Extract the [X, Y] coordinate from the center of the cell holding the provided text.  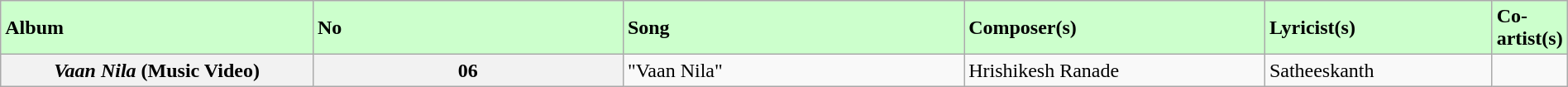
"Vaan Nila" [793, 70]
Satheeskanth [1378, 70]
Co-artist(s) [1530, 28]
Composer(s) [1115, 28]
Song [793, 28]
Hrishikesh Ranade [1115, 70]
Vaan Nila (Music Video) [157, 70]
No [468, 28]
Lyricist(s) [1378, 28]
06 [468, 70]
Album [157, 28]
